Output the (x, y) coordinate of the center of the cell containing the given text.  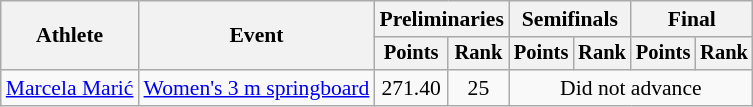
25 (478, 88)
Preliminaries (441, 19)
Semifinals (570, 19)
Did not advance (631, 88)
Final (692, 19)
Athlete (70, 36)
Marcela Marić (70, 88)
Women's 3 m springboard (257, 88)
Event (257, 36)
271.40 (411, 88)
